From the cell containing the given text, extract its center point as [x, y] coordinate. 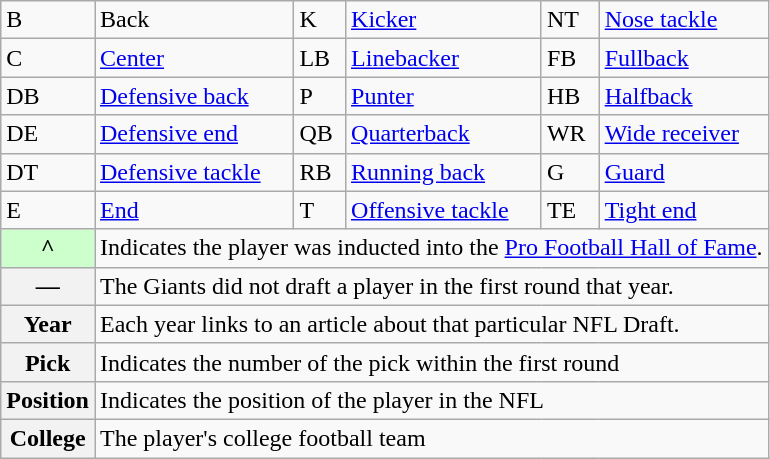
QB [320, 134]
B [48, 20]
— [48, 286]
Indicates the player was inducted into the Pro Football Hall of Fame. [431, 248]
Center [194, 58]
College [48, 438]
C [48, 58]
HB [570, 96]
Halfback [684, 96]
T [320, 210]
End [194, 210]
E [48, 210]
Position [48, 400]
Defensive end [194, 134]
Pick [48, 362]
DE [48, 134]
Tight end [684, 210]
Offensive tackle [444, 210]
Back [194, 20]
NT [570, 20]
Defensive tackle [194, 172]
P [320, 96]
Fullback [684, 58]
Linebacker [444, 58]
Punter [444, 96]
WR [570, 134]
FB [570, 58]
The Giants did not draft a player in the first round that year. [431, 286]
The player's college football team [431, 438]
Each year links to an article about that particular NFL Draft. [431, 324]
Year [48, 324]
RB [320, 172]
Kicker [444, 20]
^ [48, 248]
DT [48, 172]
LB [320, 58]
K [320, 20]
G [570, 172]
Indicates the number of the pick within the first round [431, 362]
Guard [684, 172]
Nose tackle [684, 20]
Indicates the position of the player in the NFL [431, 400]
Wide receiver [684, 134]
Defensive back [194, 96]
DB [48, 96]
Running back [444, 172]
TE [570, 210]
Quarterback [444, 134]
